Identify which cell holds the provided text, then report its (x, y) central coordinate. 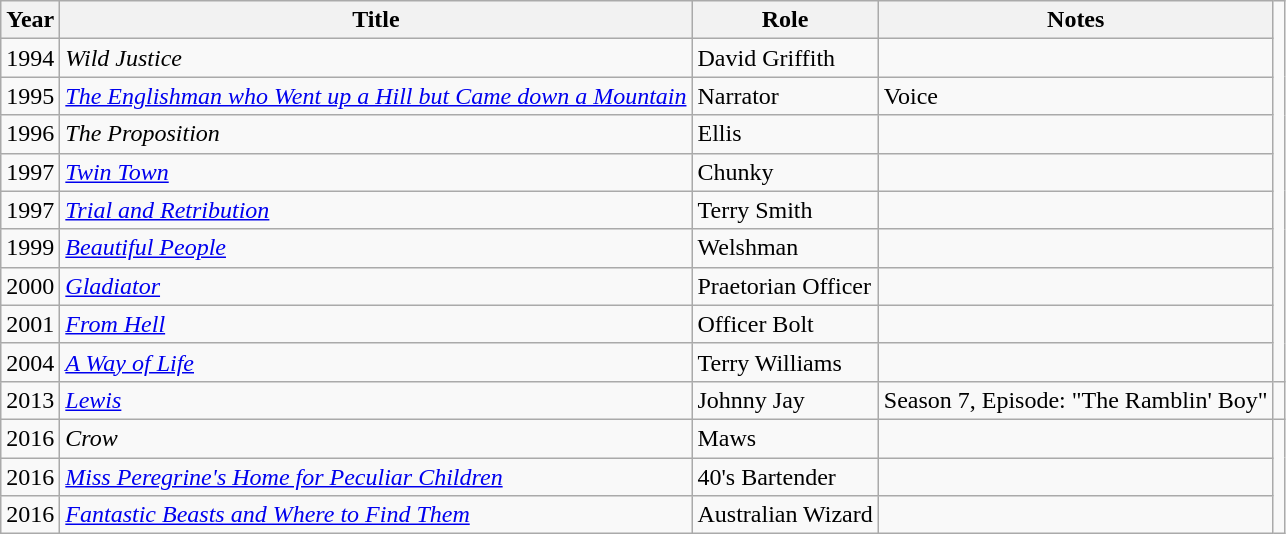
Year (30, 20)
From Hell (376, 324)
Chunky (785, 172)
Title (376, 20)
Welshman (785, 248)
Season 7, Episode: "The Ramblin' Boy" (1076, 400)
Voice (1076, 96)
Twin Town (376, 172)
Crow (376, 438)
Narrator (785, 96)
1994 (30, 58)
1996 (30, 134)
2004 (30, 362)
Miss Peregrine's Home for Peculiar Children (376, 477)
2001 (30, 324)
Trial and Retribution (376, 210)
Officer Bolt (785, 324)
Praetorian Officer (785, 286)
2013 (30, 400)
The Proposition (376, 134)
Role (785, 20)
Australian Wizard (785, 515)
Wild Justice (376, 58)
A Way of Life (376, 362)
Lewis (376, 400)
1995 (30, 96)
Gladiator (376, 286)
The Englishman who Went up a Hill but Came down a Mountain (376, 96)
Terry Smith (785, 210)
Maws (785, 438)
Ellis (785, 134)
Johnny Jay (785, 400)
Fantastic Beasts and Where to Find Them (376, 515)
Notes (1076, 20)
2000 (30, 286)
Terry Williams (785, 362)
40's Bartender (785, 477)
David Griffith (785, 58)
1999 (30, 248)
Beautiful People (376, 248)
